Extract the (X, Y) coordinate from the center of the cell holding the provided text.  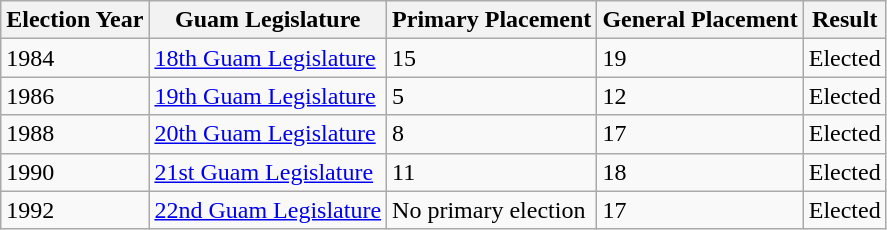
5 (492, 96)
21st Guam Legislature (268, 172)
19 (700, 58)
Primary Placement (492, 20)
18th Guam Legislature (268, 58)
19th Guam Legislature (268, 96)
Election Year (75, 20)
Guam Legislature (268, 20)
18 (700, 172)
22nd Guam Legislature (268, 210)
No primary election (492, 210)
11 (492, 172)
1992 (75, 210)
12 (700, 96)
1984 (75, 58)
1990 (75, 172)
1986 (75, 96)
20th Guam Legislature (268, 134)
Result (844, 20)
General Placement (700, 20)
8 (492, 134)
1988 (75, 134)
15 (492, 58)
